Extract the [X, Y] coordinate from the center of the cell holding the provided text.  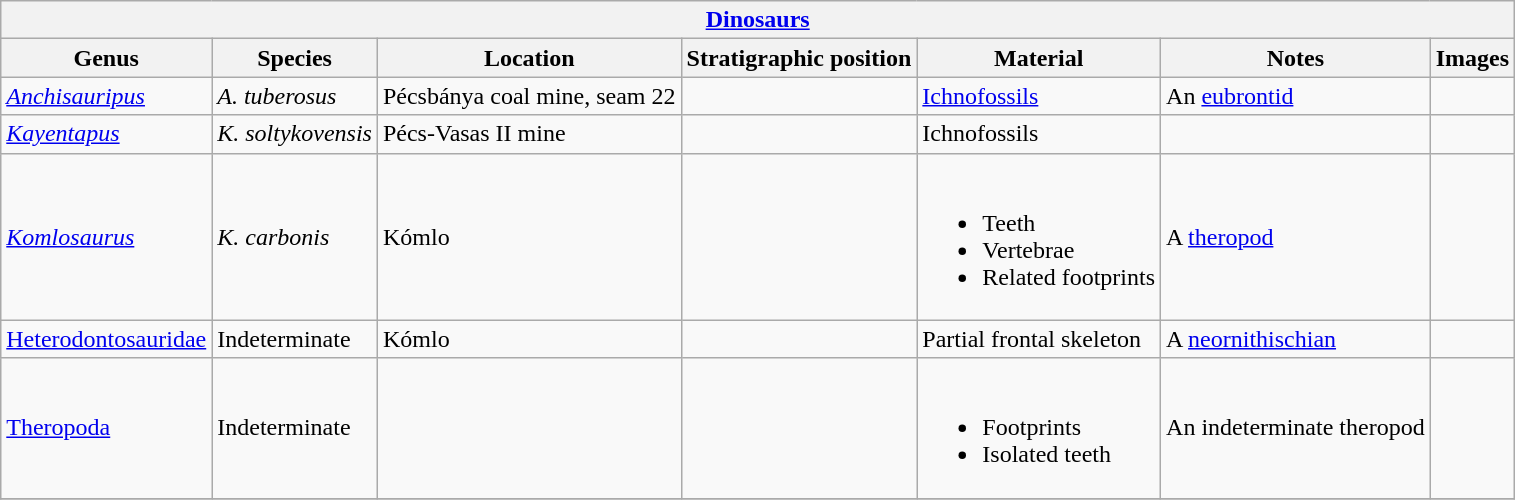
Location [529, 58]
Partial frontal skeleton [1039, 339]
Images [1472, 58]
Dinosaurs [758, 20]
K. carbonis [295, 236]
K. soltykovensis [295, 134]
An eubrontid [1296, 96]
Kayentapus [106, 134]
Anchisauripus [106, 96]
A neornithischian [1296, 339]
Genus [106, 58]
Pécs-Vasas II mine [529, 134]
FootprintsIsolated teeth [1039, 428]
A. tuberosus [295, 96]
Theropoda [106, 428]
Stratigraphic position [799, 58]
Pécsbánya coal mine, seam 22 [529, 96]
Komlosaurus [106, 236]
A theropod [1296, 236]
Notes [1296, 58]
TeethVertebraeRelated footprints [1039, 236]
Species [295, 58]
Heterodontosauridae [106, 339]
An indeterminate theropod [1296, 428]
Material [1039, 58]
